Search for the cell housing the specified text and yield its (X, Y) center coordinate. 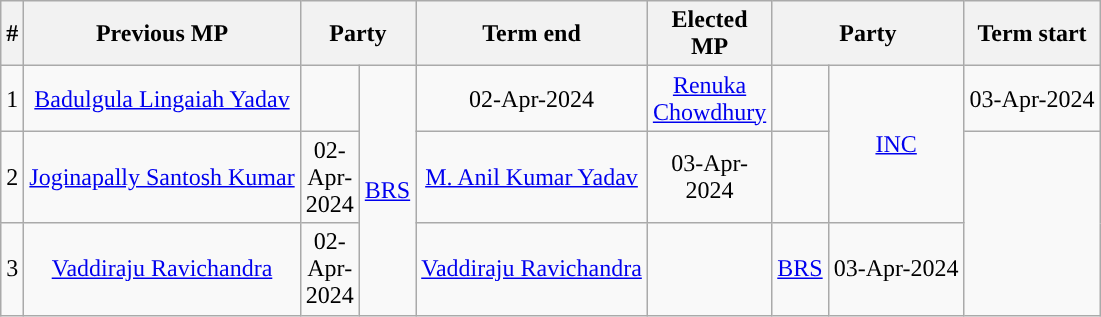
Renuka Chowdhury (709, 98)
Term end (532, 34)
2 (12, 177)
3 (12, 269)
1 (12, 98)
Elected MP (709, 34)
INC (896, 144)
Joginapally Santosh Kumar (162, 177)
# (12, 34)
Badulgula Lingaiah Yadav (162, 98)
Previous MP (162, 34)
Term start (1032, 34)
M. Anil Kumar Yadav (532, 177)
